Scan for the cell matching the given text and deliver its (X, Y) coordinate at center. 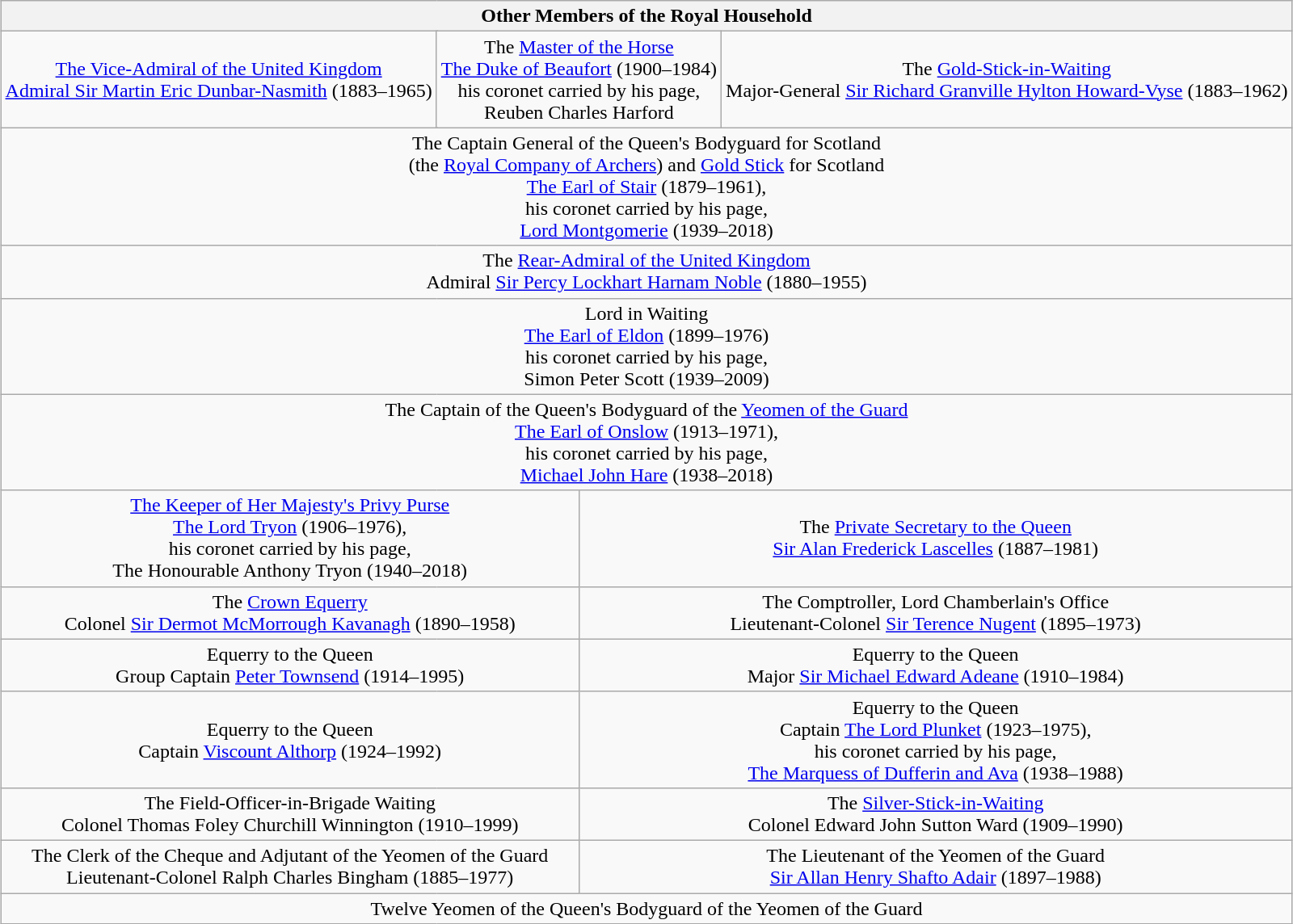
Equerry to the QueenCaptain Viscount Althorp (1924–1992) (289, 740)
The Field-Officer-in-Brigade WaitingColonel Thomas Foley Churchill Winnington (1910–1999) (289, 814)
The Clerk of the Cheque and Adjutant of the Yeomen of the GuardLieutenant-Colonel Ralph Charles Bingham (1885–1977) (289, 866)
Twelve Yeomen of the Queen's Bodyguard of the Yeomen of the Guard (646, 909)
Other Members of the Royal Household (646, 16)
Lord in WaitingThe Earl of Eldon (1899–1976)his coronet carried by his page,Simon Peter Scott (1939–2009) (646, 346)
The Comptroller, Lord Chamberlain's OfficeLieutenant-Colonel Sir Terence Nugent (1895–1973) (936, 612)
The Private Secretary to the QueenSir Alan Frederick Lascelles (1887–1981) (936, 538)
The Rear-Admiral of the United KingdomAdmiral Sir Percy Lockhart Harnam Noble (1880–1955) (646, 271)
The Gold-Stick-in-WaitingMajor-General Sir Richard Granville Hylton Howard-Vyse (1883–1962) (1007, 79)
The Master of the HorseThe Duke of Beaufort (1900–1984)his coronet carried by his page,Reuben Charles Harford (579, 79)
Equerry to the QueenMajor Sir Michael Edward Adeane (1910–1984) (936, 666)
The Vice-Admiral of the United KingdomAdmiral Sir Martin Eric Dunbar-Nasmith (1883–1965) (218, 79)
Equerry to the QueenGroup Captain Peter Townsend (1914–1995) (289, 666)
The Lieutenant of the Yeomen of the GuardSir Allan Henry Shafto Adair (1897–1988) (936, 866)
The Silver-Stick-in-WaitingColonel Edward John Sutton Ward (1909–1990) (936, 814)
The Keeper of Her Majesty's Privy PurseThe Lord Tryon (1906–1976),his coronet carried by his page,The Honourable Anthony Tryon (1940–2018) (289, 538)
Equerry to the QueenCaptain The Lord Plunket (1923–1975),his coronet carried by his page,The Marquess of Dufferin and Ava (1938–1988) (936, 740)
The Crown EquerryColonel Sir Dermot McMorrough Kavanagh (1890–1958) (289, 612)
